For the text-containing cell, return its midpoint in (X, Y) coordinate format. 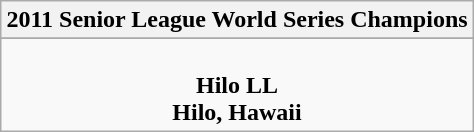
Hilo LL Hilo, Hawaii (237, 85)
2011 Senior League World Series Champions (237, 20)
